Determine the [X, Y] coordinate at the center of the cell enclosing the given text.  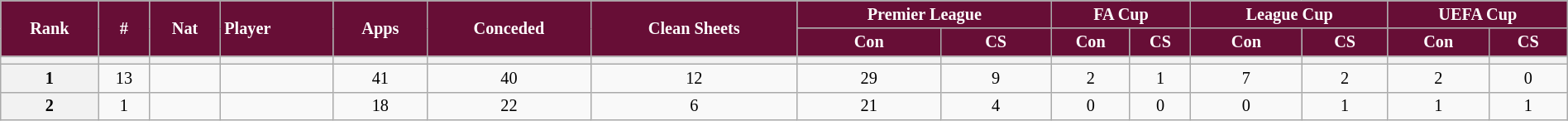
Premier League [925, 14]
21 [868, 106]
12 [694, 78]
9 [996, 78]
FA Cup [1121, 14]
40 [509, 78]
# [124, 28]
League Cup [1289, 14]
Conceded [509, 28]
29 [868, 78]
Apps [380, 28]
6 [694, 106]
13 [124, 78]
18 [380, 106]
Nat [185, 28]
Rank [50, 28]
4 [996, 106]
Clean Sheets [694, 28]
Player [276, 28]
7 [1246, 78]
41 [380, 78]
UEFA Cup [1477, 14]
22 [509, 106]
